For the text-containing cell, return its midpoint in [x, y] coordinate format. 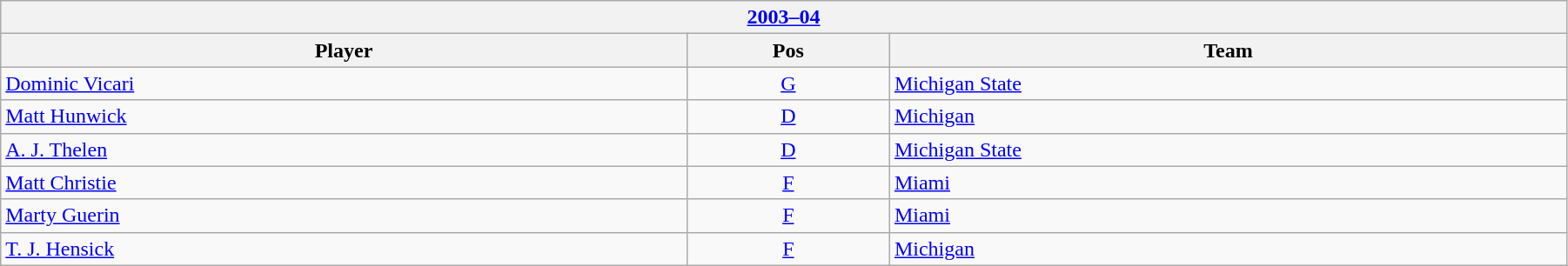
Matt Christie [344, 183]
Matt Hunwick [344, 116]
Pos [788, 50]
T. J. Hensick [344, 249]
A. J. Thelen [344, 150]
Dominic Vicari [344, 83]
Team [1228, 50]
G [788, 83]
Player [344, 50]
2003–04 [784, 17]
Marty Guerin [344, 216]
